Return (x, y) of the center of cell containing provided text 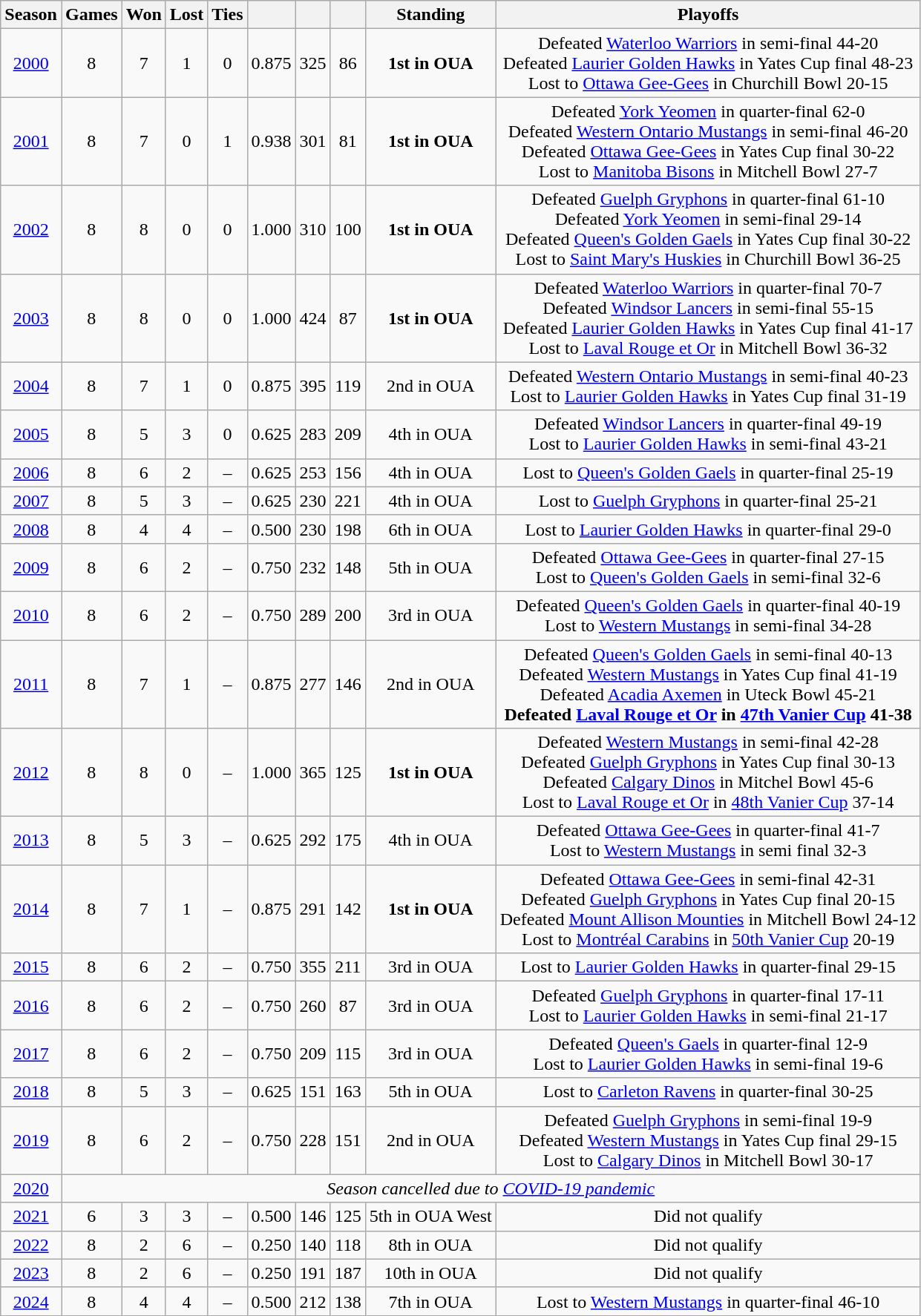
Defeated Guelph Gryphons in semi-final 19-9 Defeated Western Mustangs in Yates Cup final 29-15 Lost to Calgary Dinos in Mitchell Bowl 30-17 (708, 1140)
115 (347, 1053)
175 (347, 841)
2017 (31, 1053)
86 (347, 63)
424 (313, 318)
310 (313, 230)
232 (313, 567)
365 (313, 773)
Defeated Western Ontario Mustangs in semi-final 40-23Lost to Laurier Golden Hawks in Yates Cup final 31-19 (708, 386)
211 (347, 967)
2015 (31, 967)
2024 (31, 1301)
Games (91, 15)
Season (31, 15)
292 (313, 841)
277 (313, 684)
156 (347, 473)
Lost to Western Mustangs in quarter-final 46-10 (708, 1301)
0.938 (272, 141)
395 (313, 386)
Playoffs (708, 15)
2008 (31, 529)
2013 (31, 841)
148 (347, 567)
Defeated Ottawa Gee-Gees in quarter-final 27-15Lost to Queen's Golden Gaels in semi-final 32-6 (708, 567)
119 (347, 386)
2004 (31, 386)
Lost (186, 15)
198 (347, 529)
2005 (31, 435)
212 (313, 1301)
2006 (31, 473)
191 (313, 1273)
Lost to Laurier Golden Hawks in quarter-final 29-0 (708, 529)
187 (347, 1273)
2012 (31, 773)
2001 (31, 141)
Defeated Windsor Lancers in quarter-final 49-19Lost to Laurier Golden Hawks in semi-final 43-21 (708, 435)
301 (313, 141)
260 (313, 1006)
8th in OUA (430, 1245)
Lost to Queen's Golden Gaels in quarter-final 25-19 (708, 473)
253 (313, 473)
140 (313, 1245)
2016 (31, 1006)
2019 (31, 1140)
100 (347, 230)
2010 (31, 616)
7th in OUA (430, 1301)
2011 (31, 684)
81 (347, 141)
289 (313, 616)
2000 (31, 63)
2009 (31, 567)
291 (313, 909)
Defeated Waterloo Warriors in semi-final 44-20Defeated Laurier Golden Hawks in Yates Cup final 48-23Lost to Ottawa Gee-Gees in Churchill Bowl 20-15 (708, 63)
Lost to Carleton Ravens in quarter-final 30-25 (708, 1092)
2020 (31, 1188)
228 (313, 1140)
355 (313, 967)
Lost to Laurier Golden Hawks in quarter-final 29-15 (708, 967)
2002 (31, 230)
10th in OUA (430, 1273)
2018 (31, 1092)
2023 (31, 1273)
2007 (31, 501)
2022 (31, 1245)
325 (313, 63)
Defeated Guelph Gryphons in quarter-final 17-11 Lost to Laurier Golden Hawks in semi-final 21-17 (708, 1006)
Ties (227, 15)
Defeated Ottawa Gee-Gees in quarter-final 41-7Lost to Western Mustangs in semi final 32-3 (708, 841)
Lost to Guelph Gryphons in quarter-final 25-21 (708, 501)
Defeated Queen's Gaels in quarter-final 12-9 Lost to Laurier Golden Hawks in semi-final 19-6 (708, 1053)
200 (347, 616)
2003 (31, 318)
118 (347, 1245)
2021 (31, 1217)
Defeated Queen's Golden Gaels in quarter-final 40-19Lost to Western Mustangs in semi-final 34-28 (708, 616)
142 (347, 909)
6th in OUA (430, 529)
Won (144, 15)
5th in OUA West (430, 1217)
283 (313, 435)
221 (347, 501)
Season cancelled due to COVID-19 pandemic (490, 1188)
138 (347, 1301)
Standing (430, 15)
163 (347, 1092)
2014 (31, 909)
